Pinpoint the cell where the given text exists, returning its [x, y] midpoint coordinate. 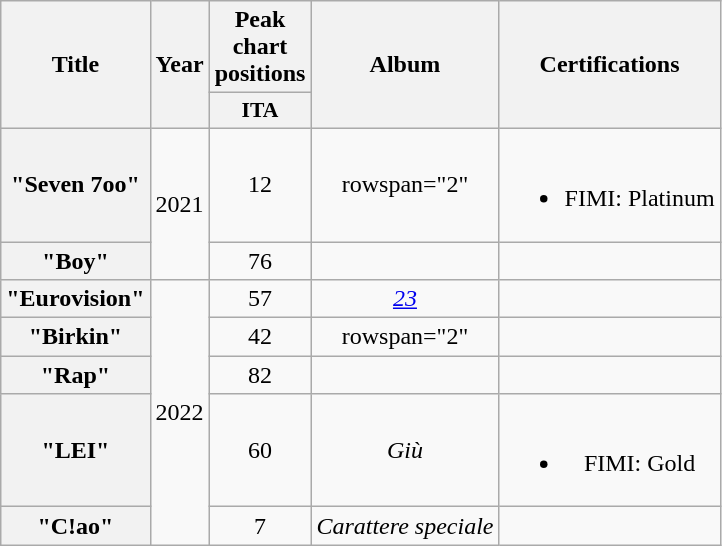
"C!ao" [76, 526]
42 [260, 337]
2021 [180, 204]
FIMI: Gold [610, 450]
Carattere speciale [405, 526]
Certifications [610, 65]
Giù [405, 450]
2022 [180, 412]
60 [260, 450]
Year [180, 65]
23 [405, 299]
Peak chart positions [260, 47]
"Boy" [76, 261]
Title [76, 65]
"Eurovision" [76, 299]
ITA [260, 111]
"Rap" [76, 375]
7 [260, 526]
Album [405, 65]
12 [260, 184]
76 [260, 261]
"LEI" [76, 450]
57 [260, 299]
FIMI: Platinum [610, 184]
"Seven 7oo" [76, 184]
"Birkin" [76, 337]
82 [260, 375]
